Detect which cell encompasses the target text, then output its [X, Y] center coordinate. 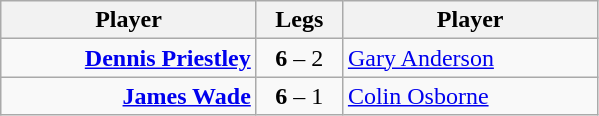
6 – 1 [299, 96]
Colin Osborne [470, 96]
Dennis Priestley [129, 58]
Legs [299, 20]
James Wade [129, 96]
6 – 2 [299, 58]
Gary Anderson [470, 58]
